Identify which cell holds the provided text, then report its (X, Y) central coordinate. 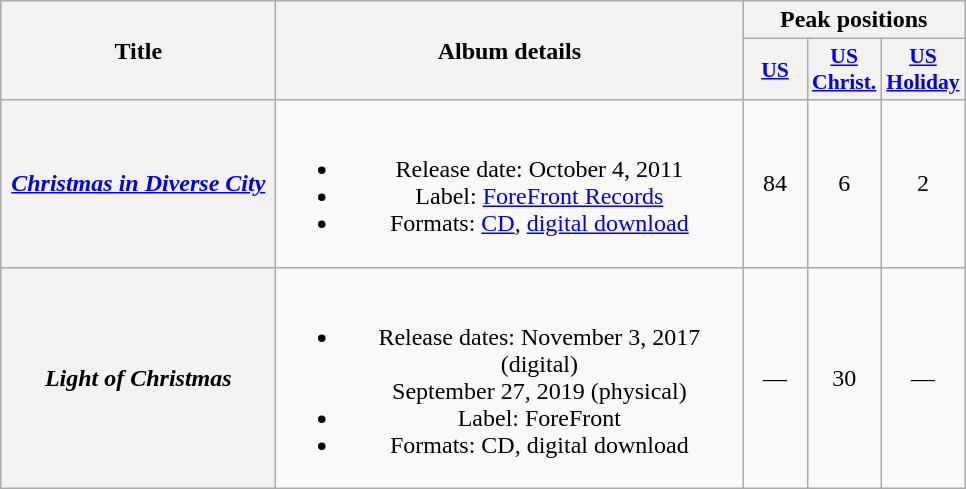
2 (922, 184)
Title (138, 50)
US Christ. (844, 70)
84 (775, 184)
Album details (510, 50)
Release date: October 4, 2011Label: ForeFront RecordsFormats: CD, digital download (510, 184)
US (775, 70)
Christmas in Diverse City (138, 184)
US Holiday (922, 70)
6 (844, 184)
Light of Christmas (138, 378)
Peak positions (854, 20)
Release dates: November 3, 2017 (digital)September 27, 2019 (physical)Label: ForeFrontFormats: CD, digital download (510, 378)
30 (844, 378)
